Determine the [x, y] coordinate at the center of the cell enclosing the given text.  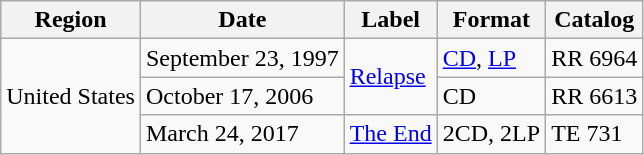
CD, LP [491, 58]
RR 6964 [594, 58]
United States [71, 96]
March 24, 2017 [242, 134]
RR 6613 [594, 96]
Region [71, 20]
September 23, 1997 [242, 58]
Label [390, 20]
October 17, 2006 [242, 96]
Relapse [390, 77]
The End [390, 134]
Catalog [594, 20]
Date [242, 20]
Format [491, 20]
TE 731 [594, 134]
CD [491, 96]
2CD, 2LP [491, 134]
